Return the [X, Y] coordinate for the center point of the cell that contains the specified text.  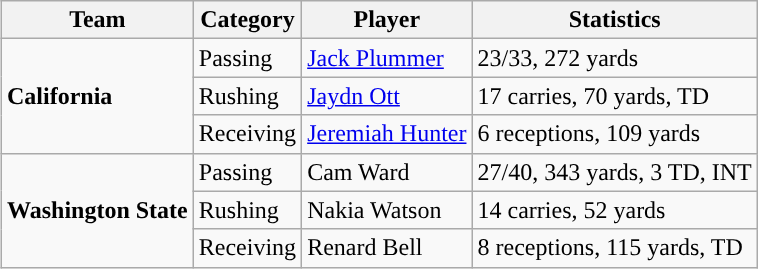
Jack Plummer [387, 58]
23/33, 272 yards [614, 58]
8 receptions, 115 yards, TD [614, 248]
Category [247, 20]
6 receptions, 109 yards [614, 134]
California [98, 96]
Player [387, 20]
Jeremiah Hunter [387, 134]
17 carries, 70 yards, TD [614, 96]
14 carries, 52 yards [614, 210]
Renard Bell [387, 248]
Cam Ward [387, 172]
Nakia Watson [387, 210]
Washington State [98, 210]
27/40, 343 yards, 3 TD, INT [614, 172]
Statistics [614, 20]
Team [98, 20]
Jaydn Ott [387, 96]
